Return the (x, y) coordinate for the center point of the cell that contains the specified text.  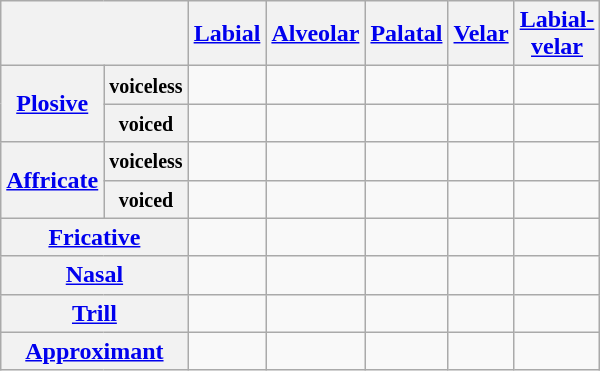
Trill (94, 313)
Nasal (94, 275)
Affricate (52, 180)
Velar (481, 34)
Alveolar (316, 34)
Palatal (406, 34)
Labial-velar (557, 34)
Approximant (94, 351)
Plosive (52, 104)
Fricative (94, 237)
Labial (227, 34)
